Pinpoint the cell where the given text exists, returning its (X, Y) midpoint coordinate. 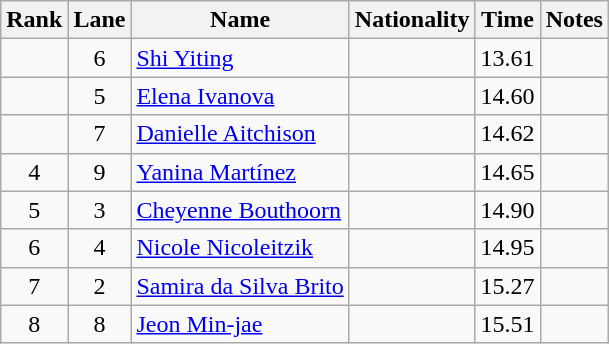
14.60 (508, 96)
3 (100, 210)
Danielle Aitchison (240, 134)
14.65 (508, 172)
9 (100, 172)
14.62 (508, 134)
Elena Ivanova (240, 96)
Rank (34, 20)
15.51 (508, 324)
14.90 (508, 210)
Lane (100, 20)
Nationality (412, 20)
Notes (574, 20)
2 (100, 286)
15.27 (508, 286)
13.61 (508, 58)
Shi Yiting (240, 58)
14.95 (508, 248)
Time (508, 20)
Cheyenne Bouthoorn (240, 210)
Jeon Min-jae (240, 324)
Nicole Nicoleitzik (240, 248)
Name (240, 20)
Yanina Martínez (240, 172)
Samira da Silva Brito (240, 286)
